For the text-containing cell, return its midpoint in [X, Y] coordinate format. 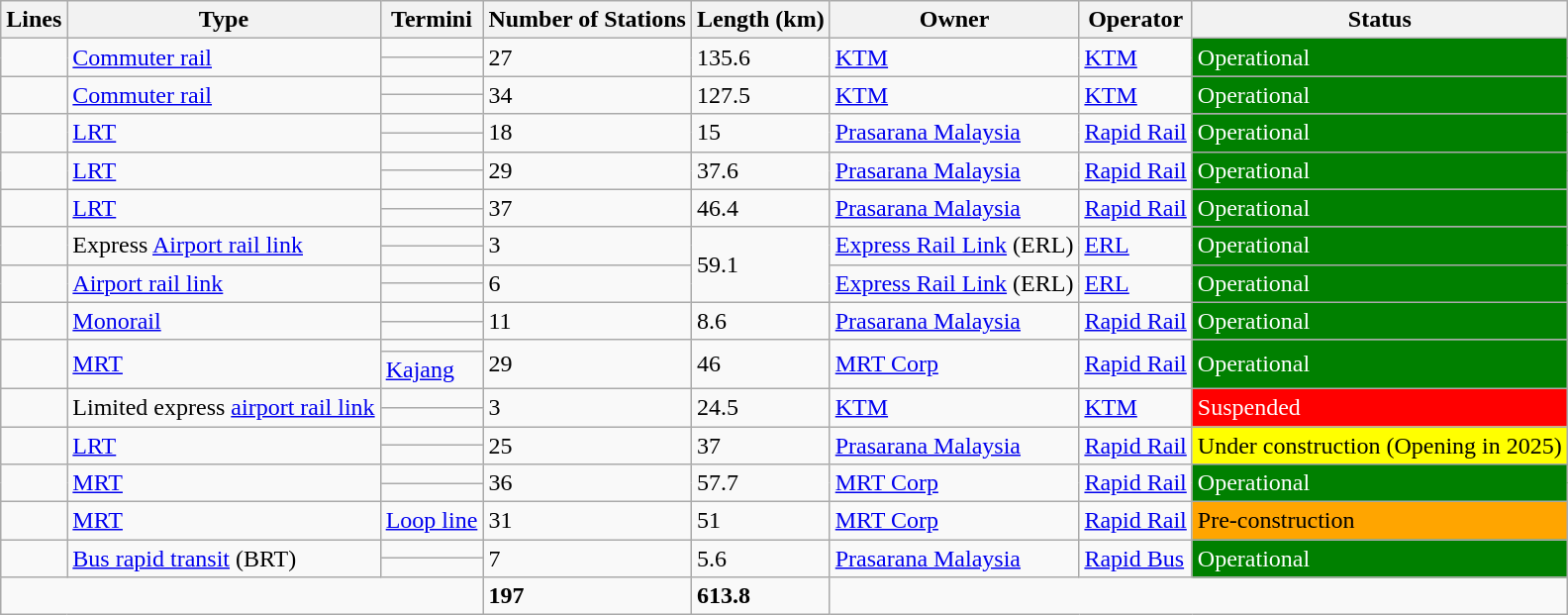
46.4 [760, 208]
Express Airport rail link [224, 246]
Pre-construction [1380, 521]
127.5 [760, 95]
8.6 [760, 321]
Bus rapid transit (BRT) [224, 559]
36 [588, 483]
Length (km) [760, 20]
25 [588, 445]
24.5 [760, 407]
Operator [1135, 20]
5.6 [760, 559]
46 [760, 364]
18 [588, 133]
57.7 [760, 483]
Termini [432, 20]
Type [224, 20]
Kajang [432, 369]
11 [588, 321]
Suspended [1380, 407]
27 [588, 57]
59.1 [760, 264]
Number of Stations [588, 20]
7 [588, 559]
Airport rail link [224, 283]
197 [588, 596]
135.6 [760, 57]
6 [588, 283]
51 [760, 521]
Owner [954, 20]
Monorail [224, 321]
34 [588, 95]
Rapid Bus [1135, 559]
Loop line [432, 521]
Under construction (Opening in 2025) [1380, 445]
15 [760, 133]
613.8 [760, 596]
31 [588, 521]
37.6 [760, 170]
Limited express airport rail link [224, 407]
Lines [34, 20]
Status [1380, 20]
